Return [x, y] of the center of cell containing provided text 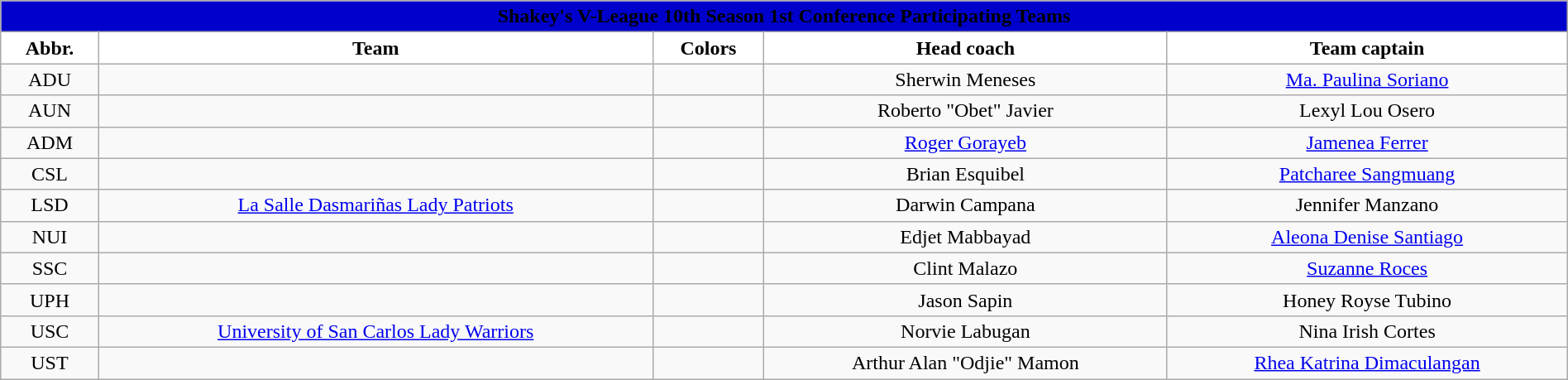
Brian Esquibel [966, 174]
Abbr. [50, 48]
Arthur Alan "Odjie" Mamon [966, 363]
Clint Malazo [966, 268]
NUI [50, 237]
Roger Gorayeb [966, 142]
La Salle Dasmariñas Lady Patriots [375, 205]
Ma. Paulina Soriano [1367, 79]
Colors [708, 48]
Aleona Denise Santiago [1367, 237]
UST [50, 363]
Team captain [1367, 48]
ADU [50, 79]
UPH [50, 300]
Shakey's V-League 10th Season 1st Conference Participating Teams [784, 17]
Norvie Labugan [966, 331]
Patcharee Sangmuang [1367, 174]
Roberto "Obet" Javier [966, 111]
Sherwin Meneses [966, 79]
USC [50, 331]
Head coach [966, 48]
Honey Royse Tubino [1367, 300]
Darwin Campana [966, 205]
University of San Carlos Lady Warriors [375, 331]
Edjet Mabbayad [966, 237]
Lexyl Lou Osero [1367, 111]
Team [375, 48]
SSC [50, 268]
CSL [50, 174]
Jamenea Ferrer [1367, 142]
Jason Sapin [966, 300]
Jennifer Manzano [1367, 205]
Suzanne Roces [1367, 268]
Rhea Katrina Dimaculangan [1367, 363]
AUN [50, 111]
LSD [50, 205]
ADM [50, 142]
Nina Irish Cortes [1367, 331]
